Output the (X, Y) coordinate of the center of the cell containing the given text.  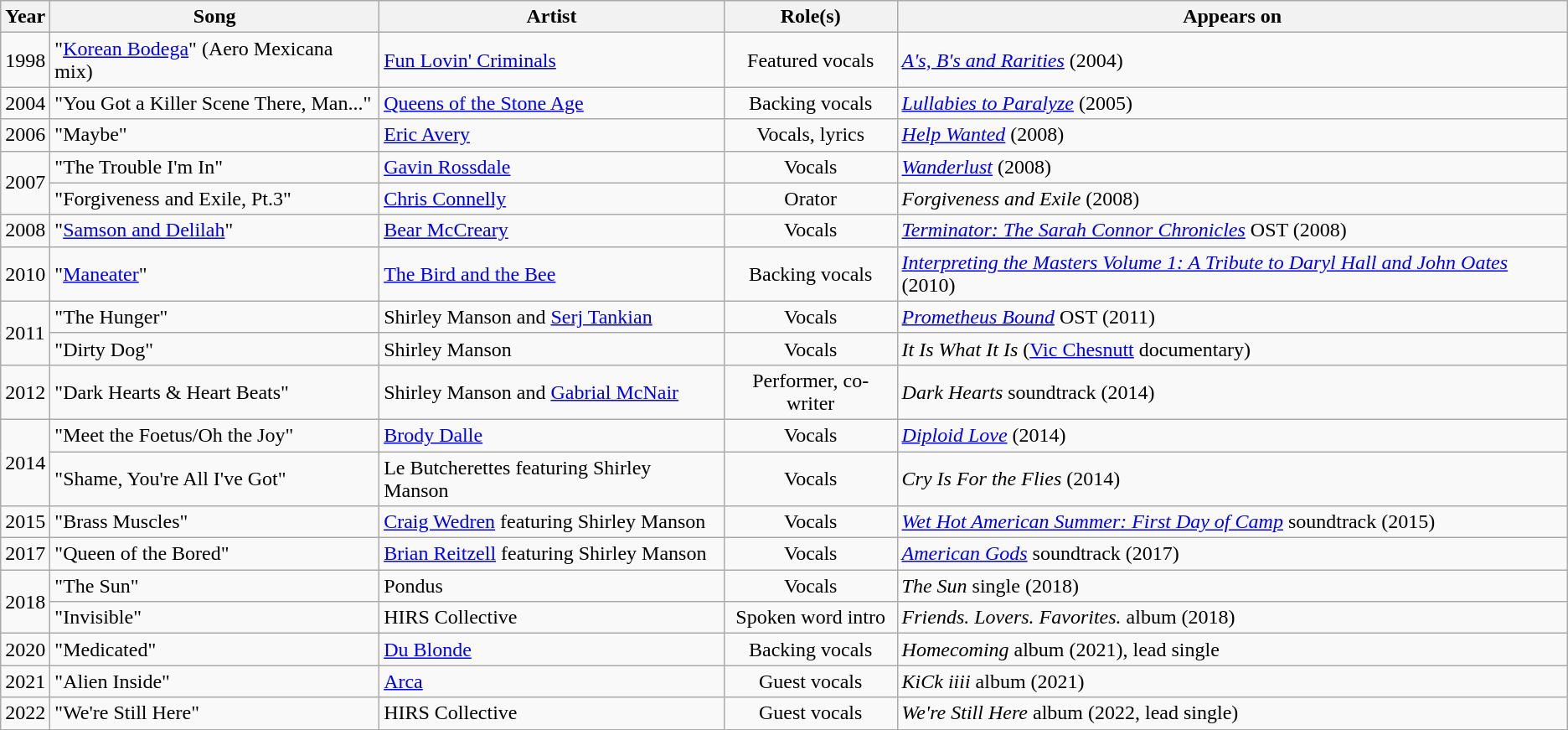
2006 (25, 135)
"Forgiveness and Exile, Pt.3" (214, 199)
"Medicated" (214, 650)
The Sun single (2018) (1232, 586)
Bear McCreary (552, 230)
Queens of the Stone Age (552, 103)
Homecoming album (2021), lead single (1232, 650)
2012 (25, 392)
Performer, co-writer (811, 392)
Shirley Manson and Gabrial McNair (552, 392)
"The Sun" (214, 586)
Help Wanted (2008) (1232, 135)
Interpreting the Masters Volume 1: A Tribute to Daryl Hall and John Oates (2010) (1232, 273)
Artist (552, 17)
2014 (25, 463)
2022 (25, 713)
Wet Hot American Summer: First Day of Camp soundtrack (2015) (1232, 522)
KiCk iiii album (2021) (1232, 681)
Du Blonde (552, 650)
"You Got a Killer Scene There, Man..." (214, 103)
Forgiveness and Exile (2008) (1232, 199)
Spoken word intro (811, 618)
Lullabies to Paralyze (2005) (1232, 103)
Gavin Rossdale (552, 167)
Terminator: The Sarah Connor Chronicles OST (2008) (1232, 230)
2004 (25, 103)
"Dark Hearts & Heart Beats" (214, 392)
Prometheus Bound OST (2011) (1232, 317)
A's, B's and Rarities (2004) (1232, 60)
Friends. Lovers. Favorites. album (2018) (1232, 618)
2008 (25, 230)
Dark Hearts soundtrack (2014) (1232, 392)
Diploid Love (2014) (1232, 435)
The Bird and the Bee (552, 273)
2007 (25, 183)
Chris Connelly (552, 199)
Pondus (552, 586)
Fun Lovin' Criminals (552, 60)
Appears on (1232, 17)
It Is What It Is (Vic Chesnutt documentary) (1232, 349)
Arca (552, 681)
Craig Wedren featuring Shirley Manson (552, 522)
Shirley Manson (552, 349)
"Dirty Dog" (214, 349)
2017 (25, 554)
2021 (25, 681)
"Brass Muscles" (214, 522)
2020 (25, 650)
Shirley Manson and Serj Tankian (552, 317)
"Korean Bodega" (Aero Mexicana mix) (214, 60)
"Maneater" (214, 273)
Brian Reitzell featuring Shirley Manson (552, 554)
"Alien Inside" (214, 681)
We're Still Here album (2022, lead single) (1232, 713)
Brody Dalle (552, 435)
Orator (811, 199)
1998 (25, 60)
"Maybe" (214, 135)
Vocals, lyrics (811, 135)
Year (25, 17)
"Queen of the Bored" (214, 554)
2018 (25, 602)
Featured vocals (811, 60)
American Gods soundtrack (2017) (1232, 554)
"Invisible" (214, 618)
"Meet the Foetus/Oh the Joy" (214, 435)
Wanderlust (2008) (1232, 167)
Role(s) (811, 17)
Song (214, 17)
"The Trouble I'm In" (214, 167)
"Samson and Delilah" (214, 230)
Le Butcherettes featuring Shirley Manson (552, 478)
2010 (25, 273)
"The Hunger" (214, 317)
Cry Is For the Flies (2014) (1232, 478)
"Shame, You're All I've Got" (214, 478)
2015 (25, 522)
2011 (25, 333)
"We're Still Here" (214, 713)
Eric Avery (552, 135)
